Provide the (x, y) coordinate of the cell's center where the given text is located.  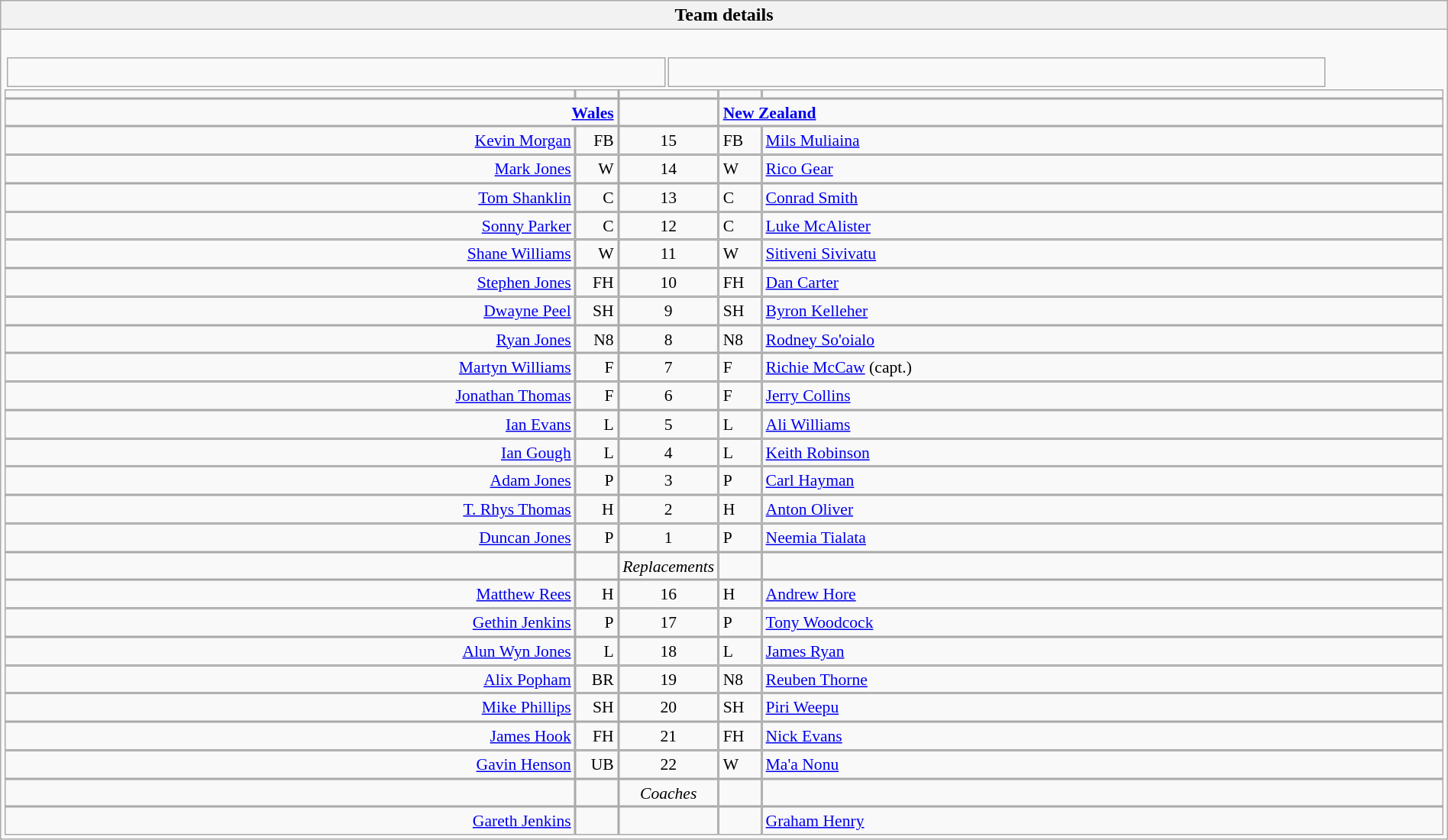
19 (668, 680)
Coaches (668, 793)
Wales (312, 113)
Sitiveni Sivivatu (1103, 254)
12 (668, 226)
13 (668, 197)
17 (668, 623)
Replacements (668, 567)
Conrad Smith (1103, 197)
5 (668, 425)
James Ryan (1103, 651)
Stephen Jones (290, 283)
11 (668, 254)
Dwayne Peel (290, 310)
Rico Gear (1103, 170)
4 (668, 452)
Matthew Rees (290, 594)
Tony Woodcock (1103, 623)
Mike Phillips (290, 707)
Adam Jones (290, 481)
Gethin Jenkins (290, 623)
3 (668, 481)
Anton Oliver (1103, 509)
Jonathan Thomas (290, 396)
Ian Evans (290, 425)
Alix Popham (290, 680)
Reuben Thorne (1103, 680)
Jerry Collins (1103, 396)
2 (668, 509)
9 (668, 310)
Richie McCaw (capt.) (1103, 368)
T. Rhys Thomas (290, 509)
Ryan Jones (290, 339)
Dan Carter (1103, 283)
Byron Kelleher (1103, 310)
7 (668, 368)
1 (668, 538)
Graham Henry (1103, 822)
New Zealand (1081, 113)
6 (668, 396)
Keith Robinson (1103, 452)
Duncan Jones (290, 538)
8 (668, 339)
Martyn Williams (290, 368)
16 (668, 594)
Mils Muliaina (1103, 141)
BR (597, 680)
18 (668, 651)
Shane Williams (290, 254)
22 (668, 764)
20 (668, 707)
Rodney So'oialo (1103, 339)
Piri Weepu (1103, 707)
14 (668, 170)
21 (668, 736)
Tom Shanklin (290, 197)
Andrew Hore (1103, 594)
Team details (724, 15)
15 (668, 141)
Ali Williams (1103, 425)
Gareth Jenkins (290, 822)
UB (597, 764)
Mark Jones (290, 170)
Kevin Morgan (290, 141)
Luke McAlister (1103, 226)
Sonny Parker (290, 226)
10 (668, 283)
Alun Wyn Jones (290, 651)
Gavin Henson (290, 764)
Carl Hayman (1103, 481)
Ian Gough (290, 452)
James Hook (290, 736)
Ma'a Nonu (1103, 764)
Neemia Tialata (1103, 538)
Nick Evans (1103, 736)
